Identify which cell holds the provided text, then report its (X, Y) central coordinate. 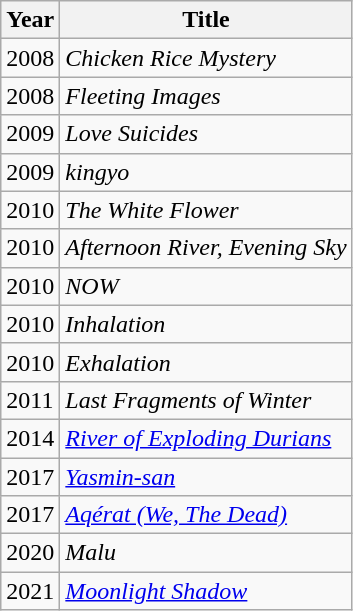
Title (206, 20)
Malu (206, 553)
The White Flower (206, 210)
Fleeting Images (206, 96)
Inhalation (206, 324)
Exhalation (206, 362)
Love Suicides (206, 134)
Chicken Rice Mystery (206, 58)
Moonlight Shadow (206, 591)
Afternoon River, Evening Sky (206, 248)
Last Fragments of Winter (206, 400)
Aqérat (We, The Dead) (206, 515)
2011 (30, 400)
2021 (30, 591)
Year (30, 20)
2014 (30, 438)
NOW (206, 286)
River of Exploding Durians (206, 438)
Yasmin-san (206, 477)
2020 (30, 553)
kingyo (206, 172)
